Return (X, Y) of the center of cell containing provided text 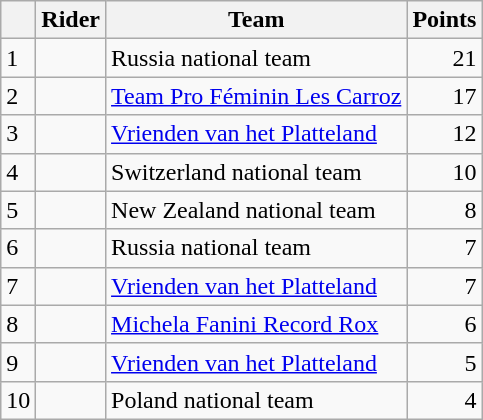
New Zealand national team (256, 210)
Poland national team (256, 400)
Switzerland national team (256, 172)
Team (256, 20)
12 (444, 134)
1 (18, 58)
Team Pro Féminin Les Carroz (256, 96)
Rider (71, 20)
21 (444, 58)
9 (18, 362)
17 (444, 96)
Points (444, 20)
3 (18, 134)
Michela Fanini Record Rox (256, 324)
2 (18, 96)
